Locate the cell with the specified text and output its [X, Y] center coordinate. 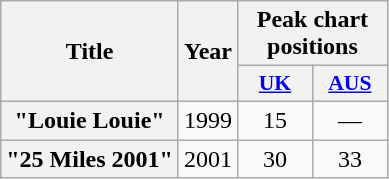
1999 [208, 120]
30 [276, 159]
"25 Miles 2001" [90, 159]
"Louie Louie" [90, 120]
2001 [208, 159]
Title [90, 52]
UK [276, 84]
Year [208, 52]
Peak chart positions [313, 34]
— [350, 120]
AUS [350, 84]
33 [350, 159]
15 [276, 120]
